Identify which cell holds the provided text, then report its [x, y] central coordinate. 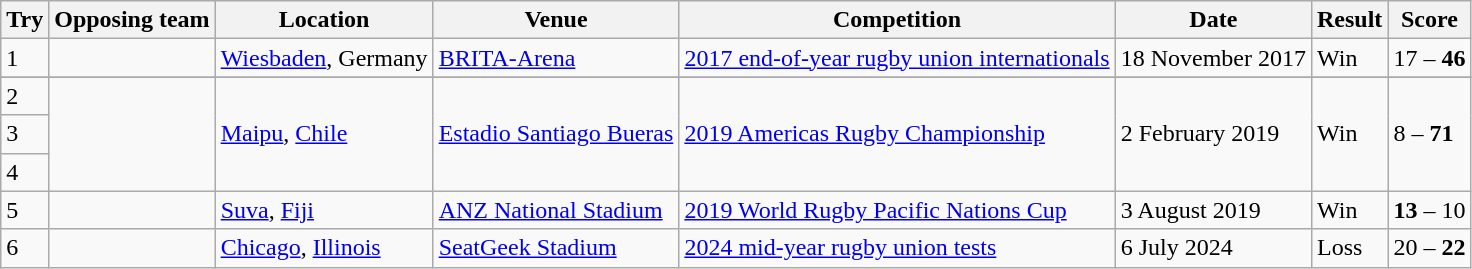
Location [324, 20]
2024 mid-year rugby union tests [897, 248]
4 [25, 172]
3 [25, 134]
5 [25, 210]
Chicago, Illinois [324, 248]
Result [1349, 20]
3 August 2019 [1213, 210]
Score [1430, 20]
Maipu, Chile [324, 134]
8 – 71 [1430, 134]
20 – 22 [1430, 248]
13 – 10 [1430, 210]
1 [25, 58]
Wiesbaden, Germany [324, 58]
2017 end-of-year rugby union internationals [897, 58]
2 February 2019 [1213, 134]
SeatGeek Stadium [556, 248]
Venue [556, 20]
Loss [1349, 248]
ANZ National Stadium [556, 210]
6 [25, 248]
Try [25, 20]
2 [25, 96]
Estadio Santiago Bueras [556, 134]
2019 World Rugby Pacific Nations Cup [897, 210]
2019 Americas Rugby Championship [897, 134]
6 July 2024 [1213, 248]
18 November 2017 [1213, 58]
Date [1213, 20]
BRITA-Arena [556, 58]
Opposing team [132, 20]
Competition [897, 20]
Suva, Fiji [324, 210]
17 – 46 [1430, 58]
